Extract the (X, Y) coordinate from the center of the cell holding the provided text.  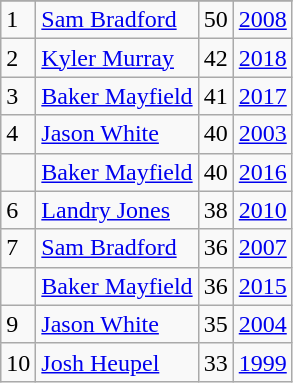
2 (18, 58)
Kyler Murray (117, 58)
4 (18, 134)
50 (216, 20)
1999 (262, 362)
1 (18, 20)
38 (216, 210)
2016 (262, 172)
42 (216, 58)
6 (18, 210)
9 (18, 324)
2015 (262, 286)
2003 (262, 134)
2017 (262, 96)
35 (216, 324)
2010 (262, 210)
3 (18, 96)
7 (18, 248)
Landry Jones (117, 210)
41 (216, 96)
2004 (262, 324)
2007 (262, 248)
Josh Heupel (117, 362)
33 (216, 362)
2008 (262, 20)
2018 (262, 58)
10 (18, 362)
